Return (x, y) of the center of cell containing provided text 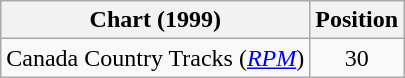
Canada Country Tracks (RPM) (156, 58)
Position (357, 20)
30 (357, 58)
Chart (1999) (156, 20)
